Detect which cell encompasses the target text, then output its [X, Y] center coordinate. 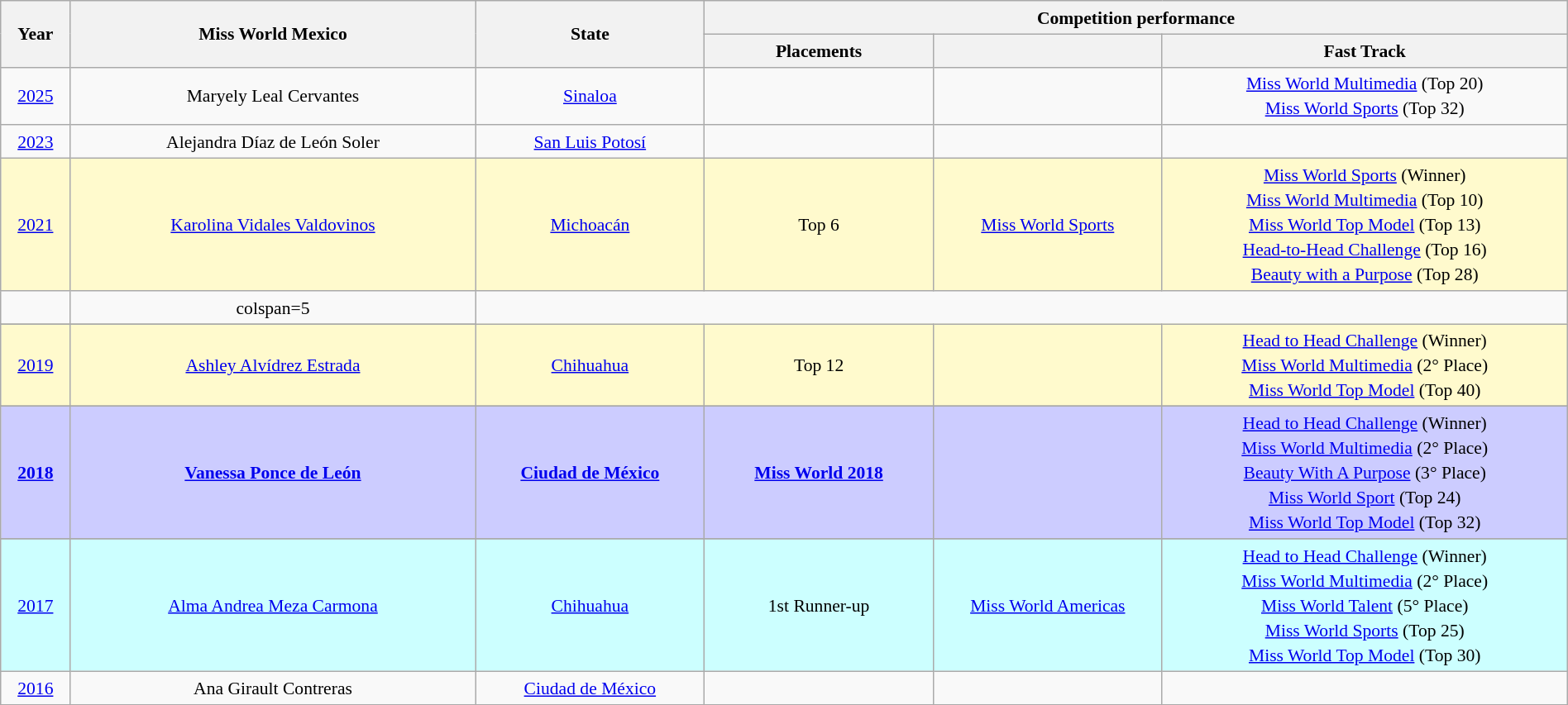
Karolina Vidales Valdovinos [273, 225]
Competition performance [1136, 17]
Vanessa Ponce de León [273, 473]
Miss World Americas [1047, 605]
Miss World Sports (Winner)Miss World Multimedia (Top 10)Miss World Top Model (Top 13)Head-to-Head Challenge (Top 16)Beauty with a Purpose (Top 28) [1365, 225]
2023 [36, 142]
Sinaloa [590, 96]
Ana Girault Contreras [273, 688]
Ashley Alvídrez Estrada [273, 365]
Miss World 2018 [819, 473]
State [590, 34]
Miss World Sports [1047, 225]
Alma Andrea Meza Carmona [273, 605]
Placements [819, 50]
Miss World Multimedia (Top 20)Miss World Sports (Top 32) [1365, 96]
Alejandra Díaz de León Soler [273, 142]
Year [36, 34]
Michoacán [590, 225]
2016 [36, 688]
colspan=5 [273, 307]
2021 [36, 225]
2018 [36, 473]
Fast Track [1365, 50]
1st Runner-up [819, 605]
2017 [36, 605]
2019 [36, 365]
Top 6 [819, 225]
Top 12 [819, 365]
Miss World Mexico [273, 34]
San Luis Potosí [590, 142]
2025 [36, 96]
Head to Head Challenge (Winner)Miss World Multimedia (2° Place)Miss World Talent (5° Place)Miss World Sports (Top 25)Miss World Top Model (Top 30) [1365, 605]
Head to Head Challenge (Winner)Miss World Multimedia (2° Place)Miss World Top Model (Top 40) [1365, 365]
Head to Head Challenge (Winner)Miss World Multimedia (2° Place)Beauty With A Purpose (3° Place)Miss World Sport (Top 24)Miss World Top Model (Top 32) [1365, 473]
Maryely Leal Cervantes [273, 96]
